Capture the cell that displays the provided text and extract its [X, Y] central coordinate. 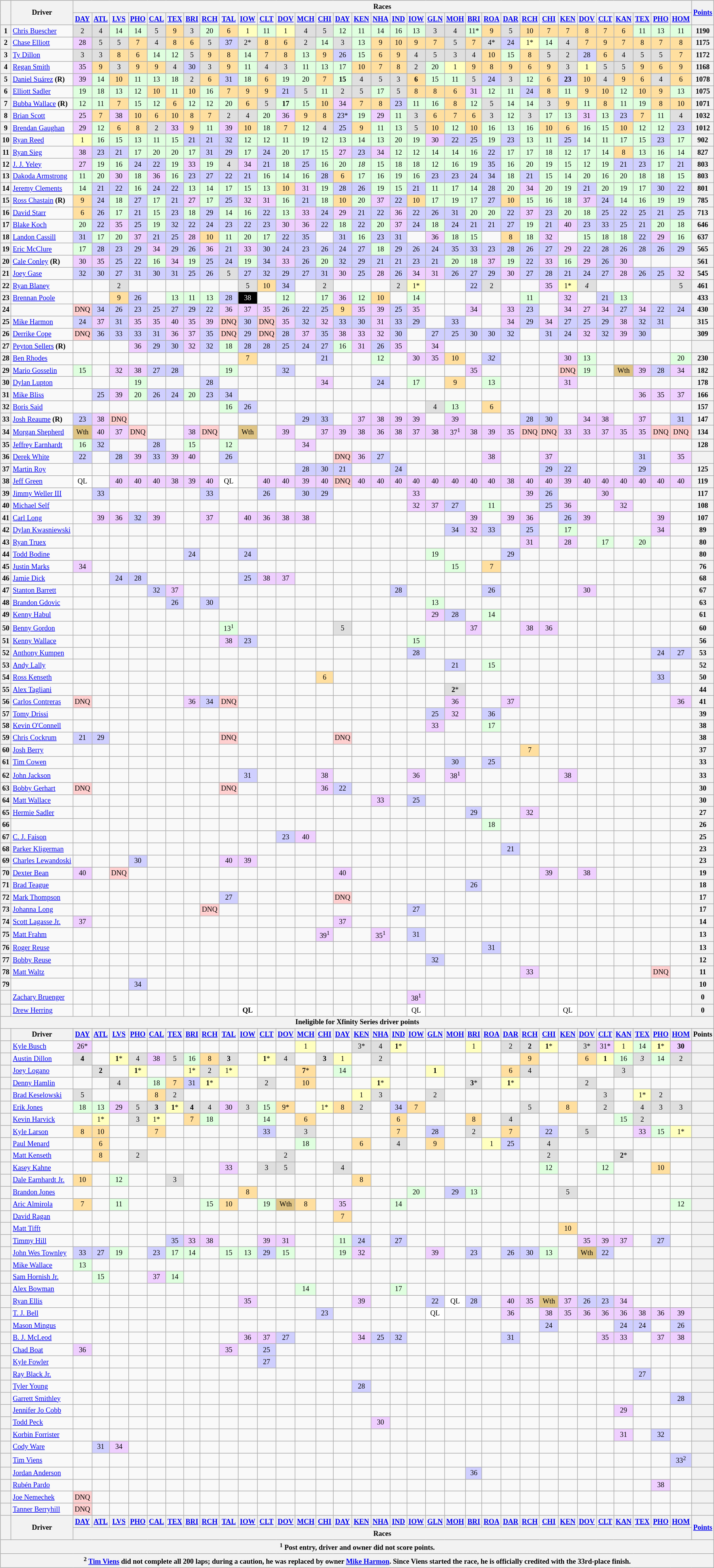
Dakoda Armstrong [42, 176]
1172 [703, 55]
Jimmy Weller III [42, 494]
Ben Rhodes [42, 358]
Ray Black Jr. [42, 1374]
Josh Berry [42, 750]
1190 [703, 31]
Tyler Young [42, 1386]
Derek White [42, 457]
902 [703, 140]
Todd Bodine [42, 555]
230 [703, 358]
T. J. Bell [42, 1313]
Jennifer Jo Cobb [42, 1410]
Stanton Barrett [42, 591]
Andy Lally [42, 665]
64 [5, 801]
89 [703, 530]
Dexter Bean [42, 873]
147 [703, 419]
Kyle Fowler [42, 1362]
1032 [703, 116]
26* [83, 1047]
Mike Wallace [42, 1265]
Ross Kenseth [42, 678]
108 [703, 506]
Brennan Poole [42, 298]
Daniel Suárez (R) [42, 80]
713 [703, 213]
Tomy Drissi [42, 714]
Brad Teague [42, 886]
Matt Kenseth [42, 1156]
Mario Gosselin [42, 371]
Cale Conley (R) [42, 261]
73 [5, 910]
Tanner Berryhill [42, 1509]
77 [5, 960]
117 [703, 494]
Roger Reuse [42, 948]
45 [5, 566]
Ryan Blaney [42, 285]
Tim Viens [42, 1460]
11* [474, 31]
Matt Tifft [42, 1228]
Mason Mingus [42, 1326]
Dylan Kwasniewski [42, 530]
4* [492, 43]
48 [5, 603]
Kevin O'Connell [42, 726]
51 [5, 641]
Bobby Gerhart [42, 788]
Joe Nemechek [42, 1497]
Sam Hornish Jr. [42, 1277]
637 [703, 237]
78 [5, 972]
178 [703, 383]
332 [681, 1460]
1175 [703, 43]
Ryan Sieg [42, 152]
69 [5, 861]
Boris Said [42, 407]
John Wes Townley [42, 1253]
Alex Bowman [42, 1290]
66 [5, 825]
Ross Chastain (R) [42, 200]
Kasey Kahne [42, 1168]
565 [703, 249]
49 [5, 615]
9* [286, 1107]
Paul Menard [42, 1143]
65 [5, 812]
131 [229, 628]
785 [703, 200]
Chris Buescher [42, 31]
1071 [703, 104]
Carlos Contreras [42, 702]
Chris Cockrum [42, 738]
Mike Harmon [42, 322]
1012 [703, 128]
371 [455, 432]
Dale Earnhardt Jr. [42, 1180]
Martin Roy [42, 470]
Chase Elliott [42, 43]
71 [5, 886]
561 [703, 261]
Drew Herring [42, 1010]
Hermie Sadler [42, 812]
Cody Ware [42, 1447]
Bobby Reuse [42, 960]
Kyle Busch [42, 1047]
107 [703, 518]
7* [306, 1071]
Brandon Gdovic [42, 603]
Ty Dillon [42, 55]
315 [703, 322]
1 Post entry, driver and owner did not score points. [357, 1547]
1168 [703, 67]
827 [703, 152]
Brendan Gaughan [42, 128]
58 [5, 726]
59 [5, 738]
Zachary Bruenger [42, 997]
545 [703, 274]
John Jackson [42, 775]
801 [703, 189]
Ryan Ellis [42, 1301]
C. J. Faison [42, 837]
430 [703, 310]
43 [5, 542]
Austin Dillon [42, 1059]
Benny Gordon [42, 628]
125 [703, 470]
Bubba Wallace (R) [42, 104]
Joey Logano [42, 1071]
David Ragan [42, 1217]
46 [5, 579]
Anthony Kumpen [42, 653]
182 [703, 371]
309 [703, 334]
Jeff Green [42, 481]
Denny Hamlin [42, 1083]
55 [5, 689]
391 [325, 935]
72 [5, 897]
J. J. Yeley [42, 164]
Mike Bliss [42, 395]
Brian Scott [42, 116]
Justin Marks [42, 566]
Mark Thompson [42, 897]
Peyton Sellers (R) [42, 347]
433 [703, 298]
Morgan Shepherd [42, 432]
Matt Frahm [42, 935]
Brandon Jones [42, 1192]
31* [605, 1047]
Brad Keselowski [42, 1095]
Michael Self [42, 506]
157 [703, 407]
Jamie Dick [42, 579]
54 [5, 678]
Matt Wallace [42, 801]
128 [703, 445]
B. J. McLeod [42, 1337]
Matt Waltz [42, 972]
646 [703, 225]
Rubén Pardo [42, 1485]
Jordan Anderson [42, 1473]
Joey Gase [42, 274]
Kyle Larson [42, 1132]
Alex Tagliani [42, 689]
Johanna Long [42, 910]
Garrett Smithley [42, 1399]
70 [5, 873]
1075 [703, 91]
Parker Kligerman [42, 849]
134 [703, 432]
Ineligible for Xfinity Series driver points [357, 1023]
Eric McClure [42, 249]
1078 [703, 80]
74 [5, 922]
62 [5, 775]
57 [5, 714]
Regan Smith [42, 67]
Aric Almirola [42, 1204]
Kenny Wallace [42, 641]
461 [703, 285]
Erik Jones [42, 1107]
Timmy Hill [42, 1241]
Ryan Reed [42, 140]
Kevin Harvick [42, 1119]
23* [343, 116]
75 [5, 935]
79 [5, 984]
Derrike Cope [42, 334]
47 [5, 591]
Elliott Sadler [42, 91]
Charles Lewandoski [42, 861]
Jeremy Clements [42, 189]
Jeffrey Earnhardt [42, 445]
166 [703, 395]
Blake Koch [42, 225]
Landon Cassill [42, 237]
42 [5, 530]
David Starr [42, 213]
Chad Boat [42, 1350]
Kenny Habul [42, 615]
Todd Peck [42, 1423]
119 [703, 481]
Carl Long [42, 518]
Korbin Forrister [42, 1435]
Dylan Lupton [42, 383]
Josh Reaume (R) [42, 419]
351 [380, 935]
Scott Lagasse Jr. [42, 922]
Tim Cowen [42, 762]
Ryan Truex [42, 542]
